Provide the (x, y) coordinate of the cell's center where the given text is located.  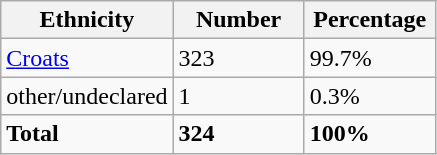
Total (87, 134)
100% (370, 134)
Ethnicity (87, 20)
Number (238, 20)
other/undeclared (87, 96)
1 (238, 96)
324 (238, 134)
323 (238, 58)
99.7% (370, 58)
Percentage (370, 20)
Croats (87, 58)
0.3% (370, 96)
